Output the (x, y) coordinate of the center of the cell containing the given text.  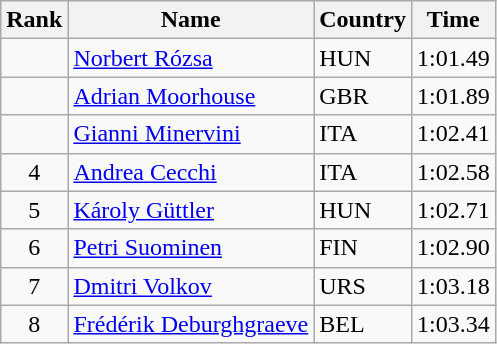
6 (34, 248)
5 (34, 210)
Károly Güttler (191, 210)
FIN (363, 248)
Rank (34, 20)
1:02.71 (453, 210)
Name (191, 20)
Andrea Cecchi (191, 172)
Norbert Rózsa (191, 58)
1:01.89 (453, 96)
1:02.90 (453, 248)
Dmitri Volkov (191, 286)
1:02.58 (453, 172)
8 (34, 324)
1:02.41 (453, 134)
1:03.34 (453, 324)
1:01.49 (453, 58)
Adrian Moorhouse (191, 96)
Petri Suominen (191, 248)
1:03.18 (453, 286)
GBR (363, 96)
Gianni Minervini (191, 134)
Frédérik Deburghgraeve (191, 324)
Time (453, 20)
BEL (363, 324)
URS (363, 286)
4 (34, 172)
7 (34, 286)
Country (363, 20)
